Capture the cell that displays the provided text and extract its [x, y] central coordinate. 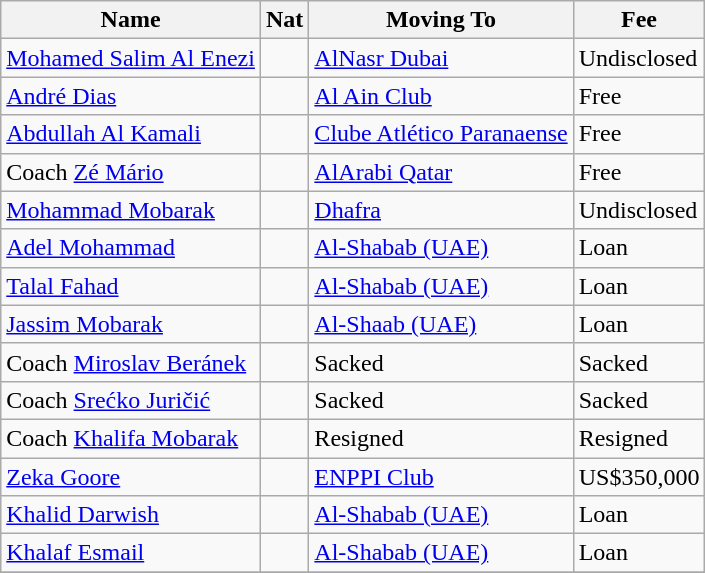
Abdullah Al Kamali [131, 134]
Zeka Goore [131, 477]
Coach Zé Mário [131, 172]
Dhafra [441, 210]
André Dias [131, 96]
Fee [639, 20]
Mohammad Mobarak [131, 210]
Mohamed Salim Al Enezi [131, 58]
Khalaf Esmail [131, 553]
AlArabi Qatar [441, 172]
AlNasr Dubai [441, 58]
Coach Miroslav Beránek [131, 362]
Talal Fahad [131, 286]
ENPPI Club [441, 477]
Name [131, 20]
US$350,000 [639, 477]
Adel Mohammad [131, 248]
Coach Srećko Juričić [131, 400]
Coach Khalifa Mobarak [131, 438]
Al Ain Club [441, 96]
Jassim Mobarak [131, 324]
Nat [284, 20]
Al-Shaab (UAE) [441, 324]
Moving To [441, 20]
Clube Atlético Paranaense [441, 134]
Khalid Darwish [131, 515]
